Extract the [x, y] coordinate from the center of the cell holding the provided text.  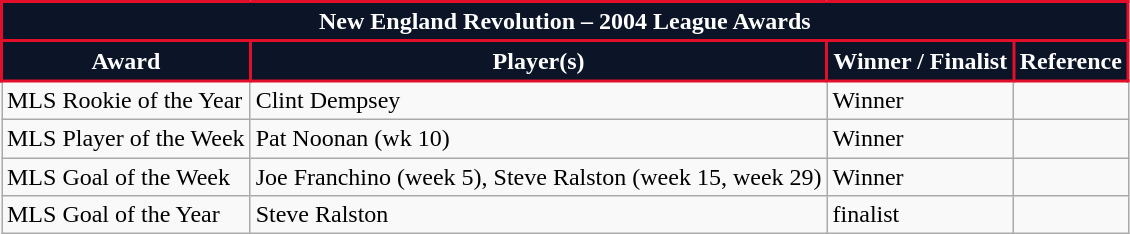
New England Revolution – 2004 League Awards [566, 22]
Pat Noonan (wk 10) [538, 138]
Player(s) [538, 61]
Joe Franchino (week 5), Steve Ralston (week 15, week 29) [538, 177]
MLS Goal of the Year [126, 215]
Reference [1070, 61]
Clint Dempsey [538, 100]
Award [126, 61]
finalist [920, 215]
MLS Rookie of the Year [126, 100]
MLS Goal of the Week [126, 177]
MLS Player of the Week [126, 138]
Winner / Finalist [920, 61]
Steve Ralston [538, 215]
